Capture the cell that displays the provided text and extract its [x, y] central coordinate. 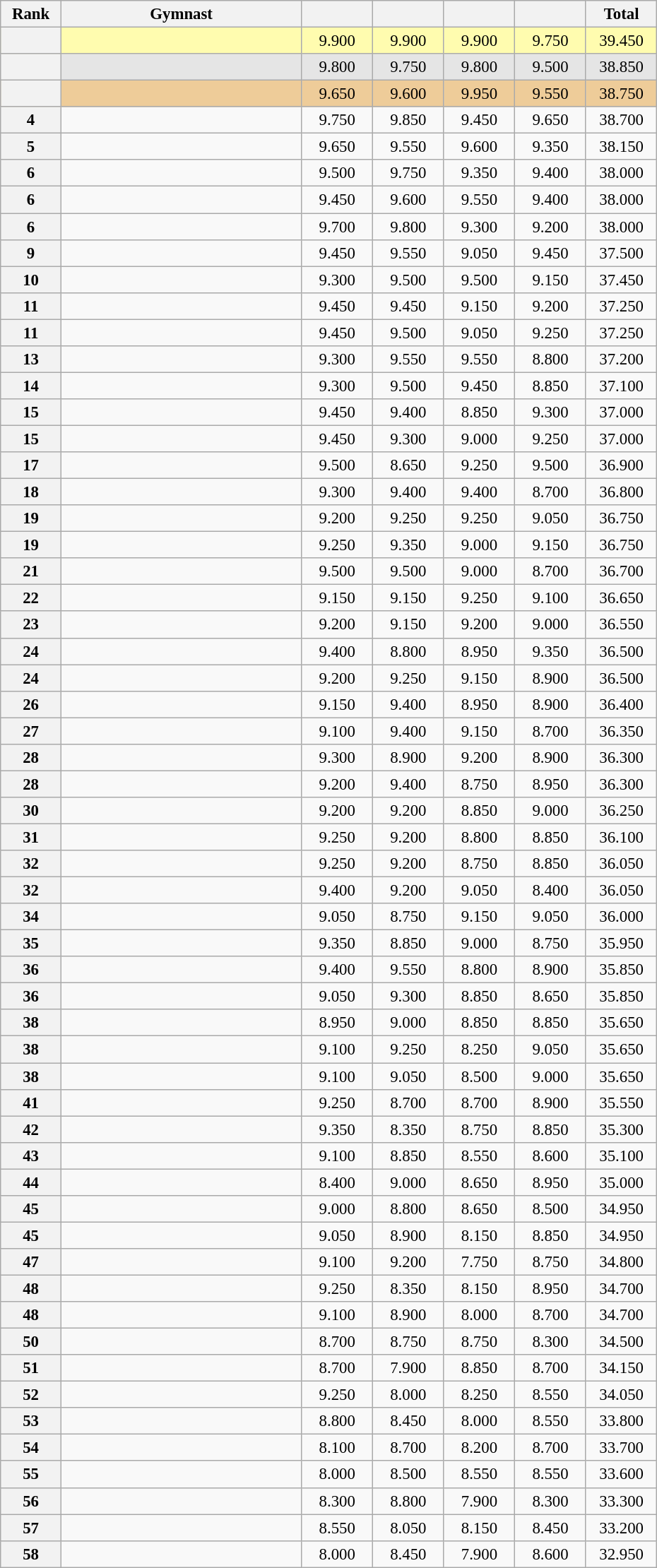
38.700 [622, 120]
36.000 [622, 917]
50 [31, 1342]
9 [31, 253]
8.050 [408, 1528]
42 [31, 1129]
30 [31, 811]
34 [31, 917]
58 [31, 1554]
34.500 [622, 1342]
38.850 [622, 67]
36.250 [622, 811]
33.800 [622, 1421]
53 [31, 1421]
37.450 [622, 280]
36.700 [622, 571]
22 [31, 598]
43 [31, 1156]
37.100 [622, 386]
33.700 [622, 1448]
33.600 [622, 1475]
35.000 [622, 1182]
7.750 [479, 1262]
35 [31, 944]
36.400 [622, 704]
34.800 [622, 1262]
4 [31, 120]
5 [31, 147]
52 [31, 1395]
36.800 [622, 492]
8.100 [338, 1448]
47 [31, 1262]
31 [31, 837]
35.550 [622, 1103]
38.750 [622, 94]
32.950 [622, 1554]
36.550 [622, 625]
Rank [31, 14]
33.200 [622, 1528]
Gymnast [181, 14]
33.300 [622, 1501]
26 [31, 704]
35.950 [622, 944]
39.450 [622, 41]
37.200 [622, 360]
9.950 [479, 94]
36.650 [622, 598]
35.100 [622, 1156]
14 [31, 386]
54 [31, 1448]
23 [31, 625]
34.150 [622, 1368]
18 [31, 492]
10 [31, 280]
Total [622, 14]
55 [31, 1475]
9.700 [338, 227]
57 [31, 1528]
56 [31, 1501]
41 [31, 1103]
8.200 [479, 1448]
34.050 [622, 1395]
21 [31, 571]
17 [31, 465]
35.300 [622, 1129]
44 [31, 1182]
27 [31, 731]
9.850 [408, 120]
36.350 [622, 731]
36.900 [622, 465]
13 [31, 360]
51 [31, 1368]
36.100 [622, 837]
37.500 [622, 253]
38.150 [622, 147]
